Locate the cell with the specified text and output its (x, y) center coordinate. 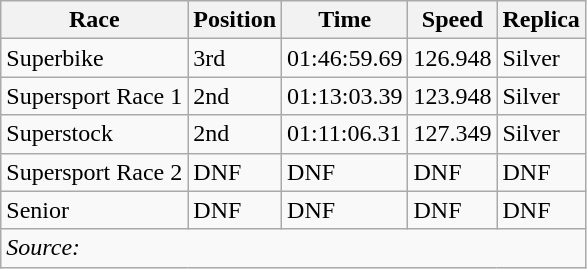
Senior (94, 210)
Supersport Race 1 (94, 96)
Superbike (94, 58)
01:13:03.39 (345, 96)
Replica (541, 20)
3rd (235, 58)
Superstock (94, 134)
01:46:59.69 (345, 58)
Source: (294, 248)
Position (235, 20)
123.948 (452, 96)
Supersport Race 2 (94, 172)
Time (345, 20)
01:11:06.31 (345, 134)
Race (94, 20)
Speed (452, 20)
126.948 (452, 58)
127.349 (452, 134)
